Identify which cell holds the provided text, then report its (X, Y) central coordinate. 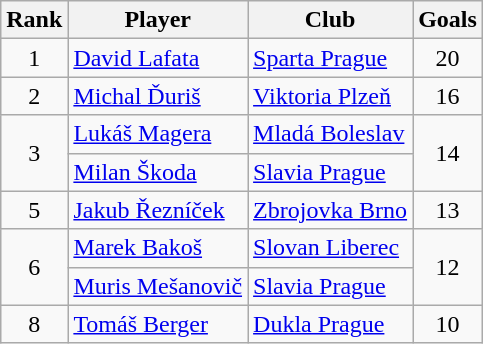
Lukáš Magera (158, 134)
16 (448, 96)
20 (448, 58)
Rank (34, 20)
2 (34, 96)
Milan Škoda (158, 172)
Muris Mešanovič (158, 286)
Sparta Prague (330, 58)
14 (448, 153)
Michal Ďuriš (158, 96)
Club (330, 20)
13 (448, 210)
Slovan Liberec (330, 248)
Dukla Prague (330, 324)
12 (448, 267)
Jakub Řezníček (158, 210)
3 (34, 153)
5 (34, 210)
Goals (448, 20)
10 (448, 324)
David Lafata (158, 58)
6 (34, 267)
Mladá Boleslav (330, 134)
Tomáš Berger (158, 324)
Viktoria Plzeň (330, 96)
8 (34, 324)
Marek Bakoš (158, 248)
1 (34, 58)
Zbrojovka Brno (330, 210)
Player (158, 20)
